Search for the cell housing the specified text and yield its (X, Y) center coordinate. 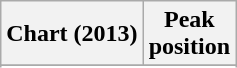
Peakposition (189, 34)
Chart (2013) (72, 34)
